Capture the cell that displays the provided text and extract its (X, Y) central coordinate. 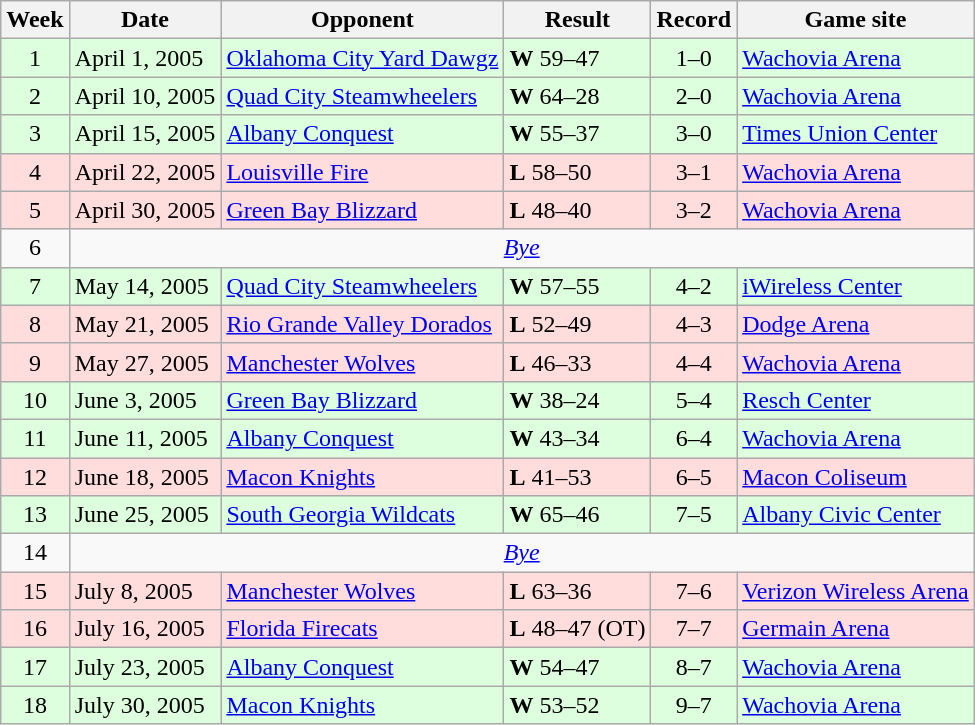
Dodge Arena (856, 324)
April 10, 2005 (145, 96)
June 25, 2005 (145, 515)
Macon Coliseum (856, 477)
4–4 (694, 362)
May 21, 2005 (145, 324)
Week (35, 20)
Verizon Wireless Arena (856, 591)
Resch Center (856, 400)
6–5 (694, 477)
Albany Civic Center (856, 515)
13 (35, 515)
Result (578, 20)
9 (35, 362)
Date (145, 20)
July 23, 2005 (145, 667)
7–6 (694, 591)
5–4 (694, 400)
July 30, 2005 (145, 705)
6–4 (694, 438)
L 58–50 (578, 172)
May 14, 2005 (145, 286)
1–0 (694, 58)
W 54–47 (578, 667)
June 11, 2005 (145, 438)
Rio Grande Valley Dorados (362, 324)
3–0 (694, 134)
W 38–24 (578, 400)
L 52–49 (578, 324)
W 59–47 (578, 58)
W 57–55 (578, 286)
11 (35, 438)
Game site (856, 20)
Louisville Fire (362, 172)
1 (35, 58)
18 (35, 705)
May 27, 2005 (145, 362)
L 48–47 (OT) (578, 629)
4–2 (694, 286)
4 (35, 172)
April 22, 2005 (145, 172)
7–7 (694, 629)
12 (35, 477)
2–0 (694, 96)
iWireless Center (856, 286)
3–1 (694, 172)
4–3 (694, 324)
Florida Firecats (362, 629)
W 65–46 (578, 515)
W 53–52 (578, 705)
16 (35, 629)
9–7 (694, 705)
8–7 (694, 667)
April 30, 2005 (145, 210)
W 43–34 (578, 438)
April 15, 2005 (145, 134)
7 (35, 286)
July 8, 2005 (145, 591)
L 41–53 (578, 477)
L 46–33 (578, 362)
L 63–36 (578, 591)
W 64–28 (578, 96)
3 (35, 134)
10 (35, 400)
Times Union Center (856, 134)
Record (694, 20)
Opponent (362, 20)
Germain Arena (856, 629)
July 16, 2005 (145, 629)
L 48–40 (578, 210)
6 (35, 248)
June 18, 2005 (145, 477)
14 (35, 553)
15 (35, 591)
April 1, 2005 (145, 58)
South Georgia Wildcats (362, 515)
5 (35, 210)
8 (35, 324)
2 (35, 96)
7–5 (694, 515)
Oklahoma City Yard Dawgz (362, 58)
3–2 (694, 210)
17 (35, 667)
June 3, 2005 (145, 400)
W 55–37 (578, 134)
